Determine the (x, y) coordinate at the center of the cell enclosing the given text.  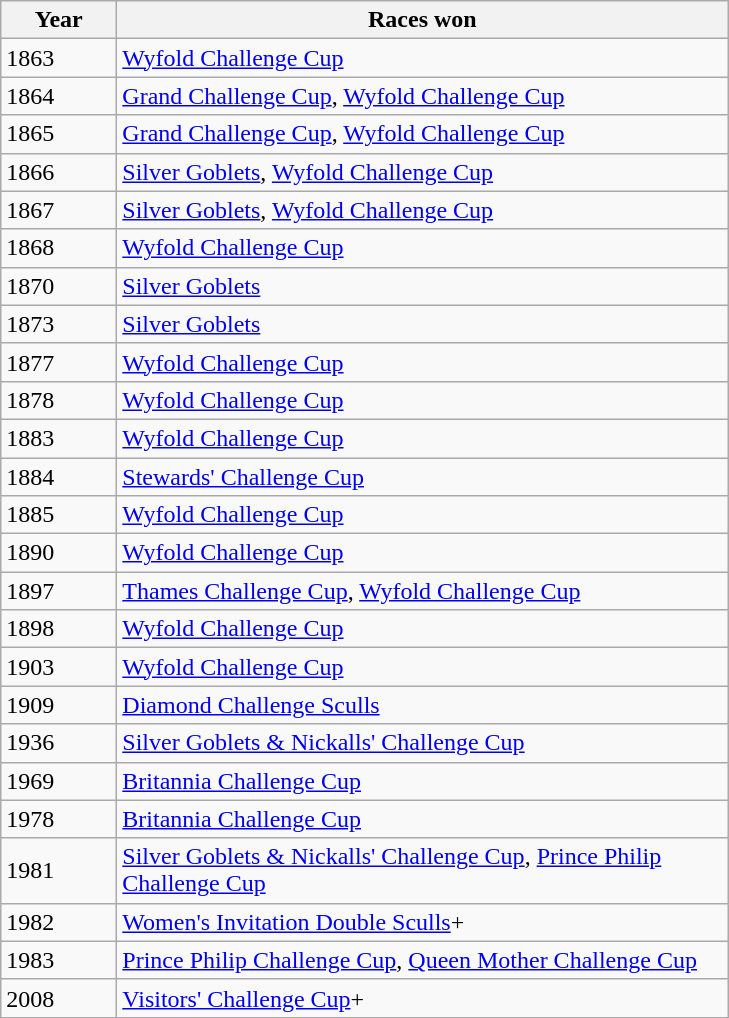
Year (59, 20)
1903 (59, 667)
1873 (59, 324)
Women's Invitation Double Sculls+ (422, 922)
Thames Challenge Cup, Wyfold Challenge Cup (422, 591)
1864 (59, 96)
1909 (59, 705)
1890 (59, 553)
1884 (59, 477)
1870 (59, 286)
1981 (59, 870)
Prince Philip Challenge Cup, Queen Mother Challenge Cup (422, 960)
Races won (422, 20)
1897 (59, 591)
Silver Goblets & Nickalls' Challenge Cup, Prince Philip Challenge Cup (422, 870)
1863 (59, 58)
1883 (59, 438)
Stewards' Challenge Cup (422, 477)
1982 (59, 922)
1969 (59, 781)
1867 (59, 210)
1877 (59, 362)
1866 (59, 172)
Visitors' Challenge Cup+ (422, 998)
Diamond Challenge Sculls (422, 705)
1978 (59, 819)
2008 (59, 998)
1983 (59, 960)
1898 (59, 629)
1868 (59, 248)
Silver Goblets & Nickalls' Challenge Cup (422, 743)
1936 (59, 743)
1885 (59, 515)
1878 (59, 400)
1865 (59, 134)
